For the text-containing cell, return its midpoint in (X, Y) coordinate format. 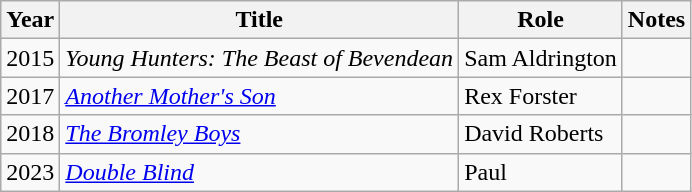
Year (30, 20)
Paul (541, 172)
Young Hunters: The Beast of Bevendean (260, 58)
2015 (30, 58)
Rex Forster (541, 96)
Role (541, 20)
Title (260, 20)
David Roberts (541, 134)
Notes (656, 20)
2023 (30, 172)
The Bromley Boys (260, 134)
2018 (30, 134)
2017 (30, 96)
Another Mother's Son (260, 96)
Double Blind (260, 172)
Sam Aldrington (541, 58)
